Capture the cell that displays the provided text and extract its (X, Y) central coordinate. 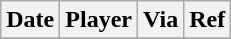
Date (30, 20)
Via (160, 20)
Ref (208, 20)
Player (99, 20)
